Extract the (x, y) coordinate from the center of the cell holding the provided text.  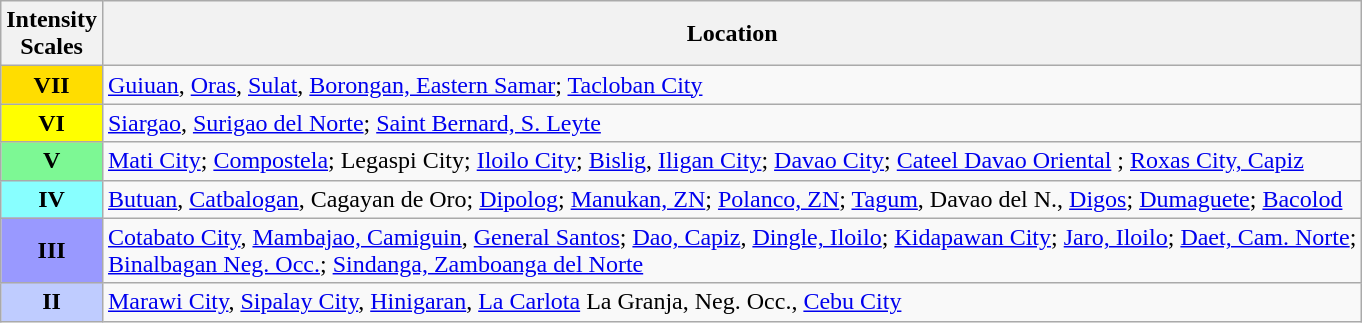
VI (52, 123)
Mati City; Compostela; Legaspi City; Iloilo City; Bislig, Iligan City; Davao City; Cateel Davao Oriental ; Roxas City, Capiz (732, 161)
IntensityScales (52, 34)
Location (732, 34)
IV (52, 199)
Marawi City, Sipalay City, Hinigaran, La Carlota La Granja, Neg. Occ., Cebu City (732, 302)
VII (52, 85)
III (52, 250)
Siargao, Surigao del Norte; Saint Bernard, S. Leyte (732, 123)
Guiuan, Oras, Sulat, Borongan, Eastern Samar; Tacloban City (732, 85)
Butuan, Catbalogan, Cagayan de Oro; Dipolog; Manukan, ZN; Polanco, ZN; Tagum, Davao del N., Digos; Dumaguete; Bacolod (732, 199)
V (52, 161)
II (52, 302)
